Determine the [X, Y] coordinate at the center of the cell enclosing the given text.  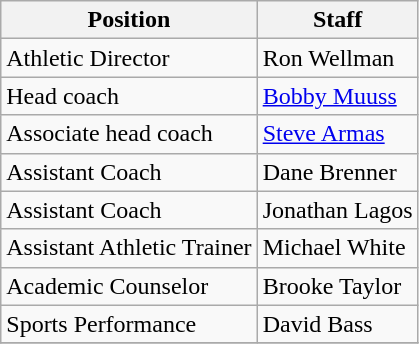
Steve Armas [338, 134]
David Bass [338, 324]
Position [129, 20]
Michael White [338, 248]
Sports Performance [129, 324]
Brooke Taylor [338, 286]
Staff [338, 20]
Athletic Director [129, 58]
Assistant Athletic Trainer [129, 248]
Ron Wellman [338, 58]
Jonathan Lagos [338, 210]
Dane Brenner [338, 172]
Associate head coach [129, 134]
Bobby Muuss [338, 96]
Head coach [129, 96]
Academic Counselor [129, 286]
